Pinpoint the cell where the given text exists, returning its [X, Y] midpoint coordinate. 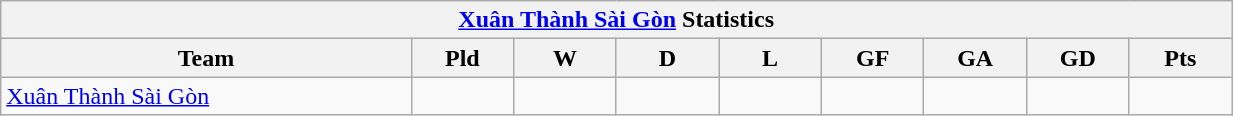
GD [1078, 58]
Pts [1180, 58]
Pld [462, 58]
Team [206, 58]
D [668, 58]
L [770, 58]
GA [976, 58]
Xuân Thành Sài Gòn [206, 96]
GF [872, 58]
Xuân Thành Sài Gòn Statistics [616, 20]
W [566, 58]
